Find where the given text appears and provide that cell's center as (x, y) coordinate. 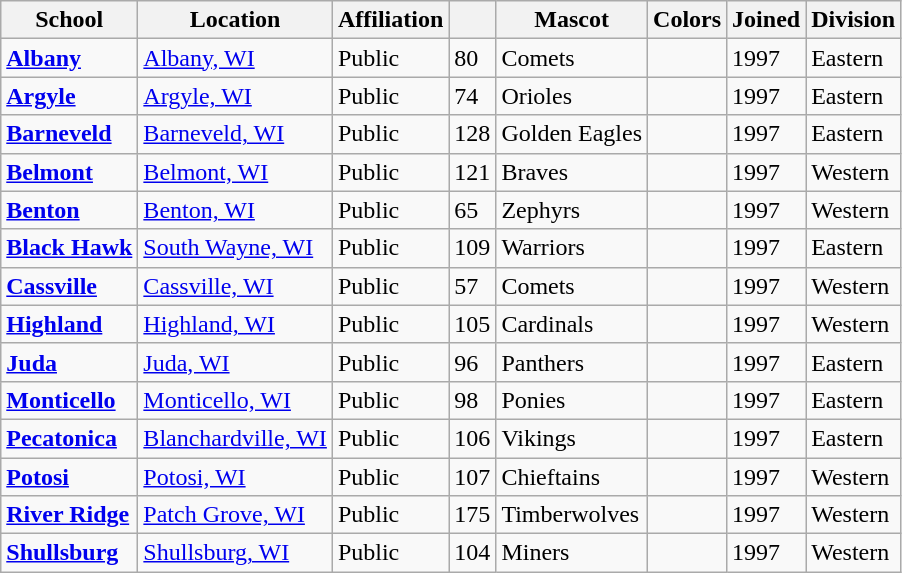
Highland (70, 324)
Warriors (572, 248)
57 (472, 286)
Blanchardville, WI (236, 438)
Orioles (572, 96)
Cardinals (572, 324)
South Wayne, WI (236, 248)
Albany, WI (236, 58)
Braves (572, 172)
96 (472, 362)
Argyle (70, 96)
Patch Grove, WI (236, 515)
Zephyrs (572, 210)
175 (472, 515)
105 (472, 324)
Juda (70, 362)
Timberwolves (572, 515)
104 (472, 553)
Golden Eagles (572, 134)
Belmont, WI (236, 172)
107 (472, 477)
Monticello, WI (236, 400)
74 (472, 96)
Albany (70, 58)
Shullsburg, WI (236, 553)
Division (854, 20)
Benton, WI (236, 210)
65 (472, 210)
River Ridge (70, 515)
Joined (766, 20)
Monticello (70, 400)
Juda, WI (236, 362)
Potosi, WI (236, 477)
Panthers (572, 362)
80 (472, 58)
109 (472, 248)
Highland, WI (236, 324)
Affiliation (390, 20)
School (70, 20)
Argyle, WI (236, 96)
Pecatonica (70, 438)
Location (236, 20)
Benton (70, 210)
98 (472, 400)
Potosi (70, 477)
Barneveld (70, 134)
Barneveld, WI (236, 134)
128 (472, 134)
Cassville, WI (236, 286)
106 (472, 438)
Colors (688, 20)
Cassville (70, 286)
Chieftains (572, 477)
121 (472, 172)
Miners (572, 553)
Black Hawk (70, 248)
Vikings (572, 438)
Mascot (572, 20)
Belmont (70, 172)
Shullsburg (70, 553)
Ponies (572, 400)
